Search for the cell housing the specified text and yield its [X, Y] center coordinate. 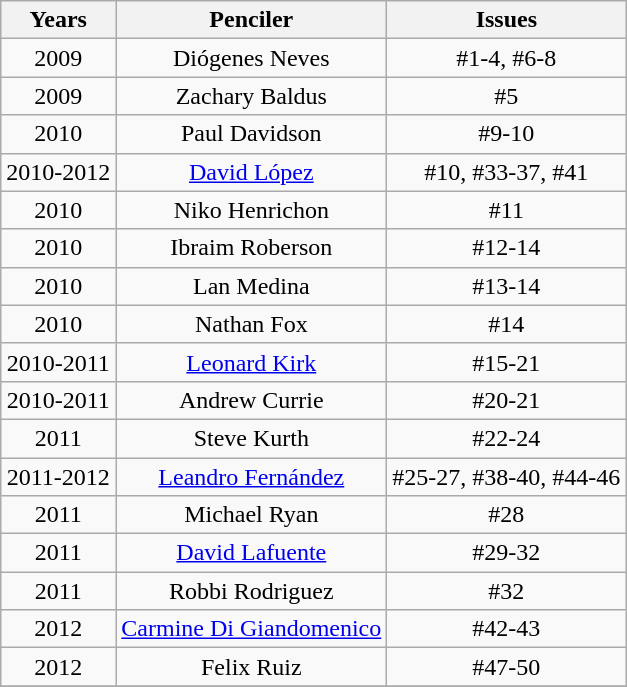
#22-24 [506, 438]
#25-27, #38-40, #44-46 [506, 477]
Leandro Fernández [252, 477]
#42-43 [506, 629]
Ibraim Roberson [252, 248]
Leonard Kirk [252, 362]
#13-14 [506, 286]
Years [58, 20]
#15-21 [506, 362]
Niko Henrichon [252, 210]
#11 [506, 210]
Steve Kurth [252, 438]
#5 [506, 96]
#12-14 [506, 248]
#47-50 [506, 667]
Issues [506, 20]
David Lafuente [252, 553]
Diógenes Neves [252, 58]
2010-2012 [58, 172]
Paul Davidson [252, 134]
#10, #33-37, #41 [506, 172]
2011-2012 [58, 477]
#28 [506, 515]
#32 [506, 591]
Penciler [252, 20]
#14 [506, 324]
#9-10 [506, 134]
Carmine Di Giandomenico [252, 629]
#1-4, #6-8 [506, 58]
Andrew Currie [252, 400]
David López [252, 172]
Lan Medina [252, 286]
Felix Ruiz [252, 667]
Robbi Rodriguez [252, 591]
Michael Ryan [252, 515]
Nathan Fox [252, 324]
#20-21 [506, 400]
#29-32 [506, 553]
Zachary Baldus [252, 96]
